From the cell containing the given text, extract its center point as (X, Y) coordinate. 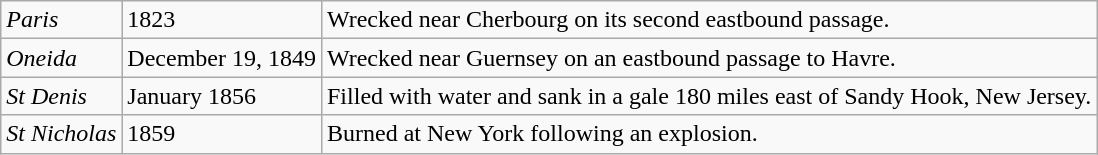
St Denis (62, 96)
Filled with water and sank in a gale 180 miles east of Sandy Hook, New Jersey. (708, 96)
Oneida (62, 58)
Wrecked near Guernsey on an eastbound passage to Havre. (708, 58)
Paris (62, 20)
December 19, 1849 (222, 58)
Burned at New York following an explosion. (708, 134)
January 1856 (222, 96)
1859 (222, 134)
1823 (222, 20)
Wrecked near Cherbourg on its second eastbound passage. (708, 20)
St Nicholas (62, 134)
